Extract the (x, y) coordinate from the center of the cell holding the provided text.  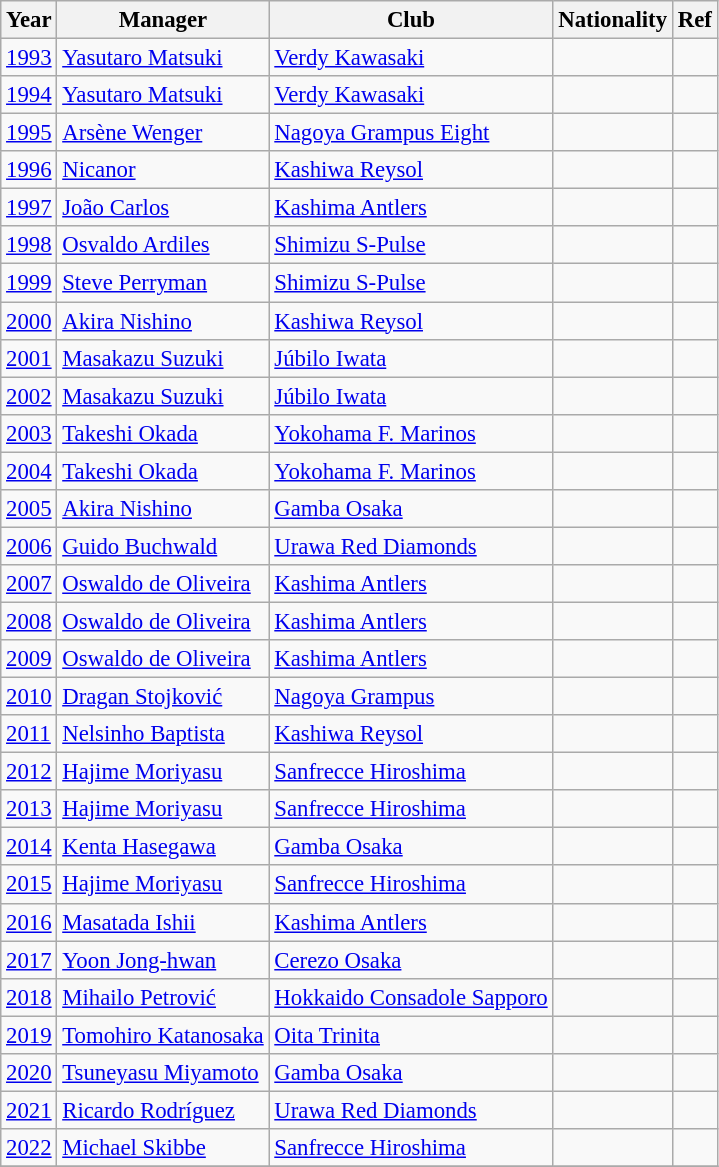
1995 (29, 133)
2022 (29, 1148)
Year (29, 20)
Yoon Jong-hwan (163, 960)
Osvaldo Ardiles (163, 245)
Cerezo Osaka (411, 960)
2015 (29, 885)
João Carlos (163, 208)
Dragan Stojković (163, 697)
Guido Buchwald (163, 546)
1998 (29, 245)
2017 (29, 960)
Club (411, 20)
2002 (29, 396)
1997 (29, 208)
2018 (29, 997)
2011 (29, 734)
2013 (29, 809)
1999 (29, 283)
2008 (29, 621)
1996 (29, 170)
2005 (29, 509)
Kenta Hasegawa (163, 847)
1993 (29, 58)
Nicanor (163, 170)
2016 (29, 922)
Arsène Wenger (163, 133)
2020 (29, 1073)
Hokkaido Consadole Sapporo (411, 997)
2012 (29, 772)
Nagoya Grampus (411, 697)
2009 (29, 659)
2014 (29, 847)
2000 (29, 321)
Steve Perryman (163, 283)
Manager (163, 20)
Ricardo Rodríguez (163, 1110)
Nationality (612, 20)
Mihailo Petrović (163, 997)
Nelsinho Baptista (163, 734)
2006 (29, 546)
2021 (29, 1110)
2007 (29, 584)
Nagoya Grampus Eight (411, 133)
Michael Skibbe (163, 1148)
2019 (29, 1035)
2010 (29, 697)
1994 (29, 95)
2004 (29, 471)
2003 (29, 433)
Tsuneyasu Miyamoto (163, 1073)
Masatada Ishii (163, 922)
Ref (694, 20)
Oita Trinita (411, 1035)
Tomohiro Katanosaka (163, 1035)
2001 (29, 358)
